Determine the [X, Y] coordinate at the center of the cell enclosing the given text.  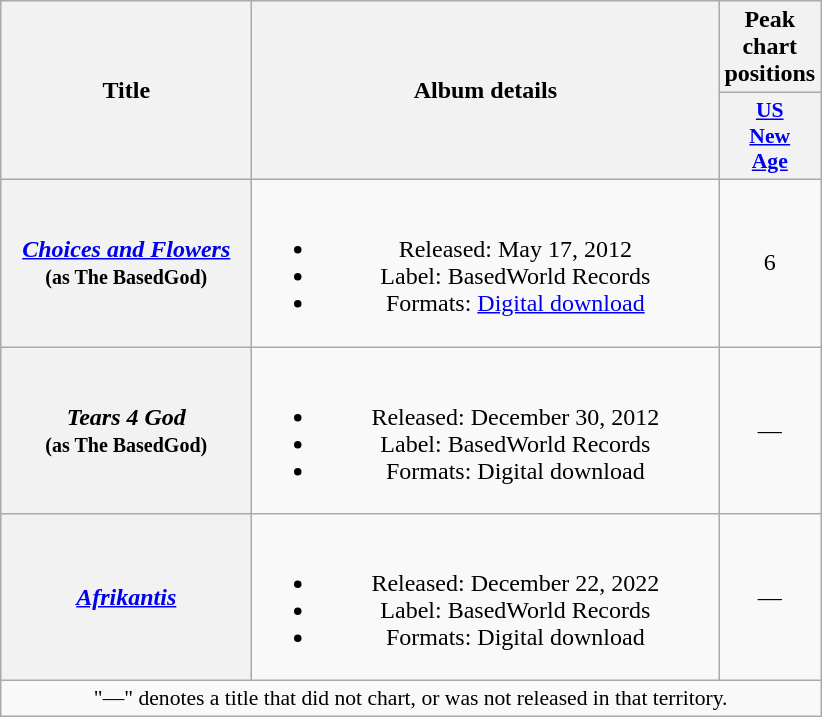
Peak chart positions [770, 47]
Afrikantis [126, 598]
Released: May 17, 2012Label: BasedWorld RecordsFormats: Digital download [486, 262]
USNewAge [770, 136]
Tears 4 God(as The BasedGod) [126, 430]
"—" denotes a title that did not chart, or was not released in that territory. [411, 699]
Released: December 30, 2012Label: BasedWorld RecordsFormats: Digital download [486, 430]
Album details [486, 90]
6 [770, 262]
Choices and Flowers(as The BasedGod) [126, 262]
Released: December 22, 2022Label: BasedWorld RecordsFormats: Digital download [486, 598]
Title [126, 90]
